Detect which cell encompasses the target text, then output its [x, y] center coordinate. 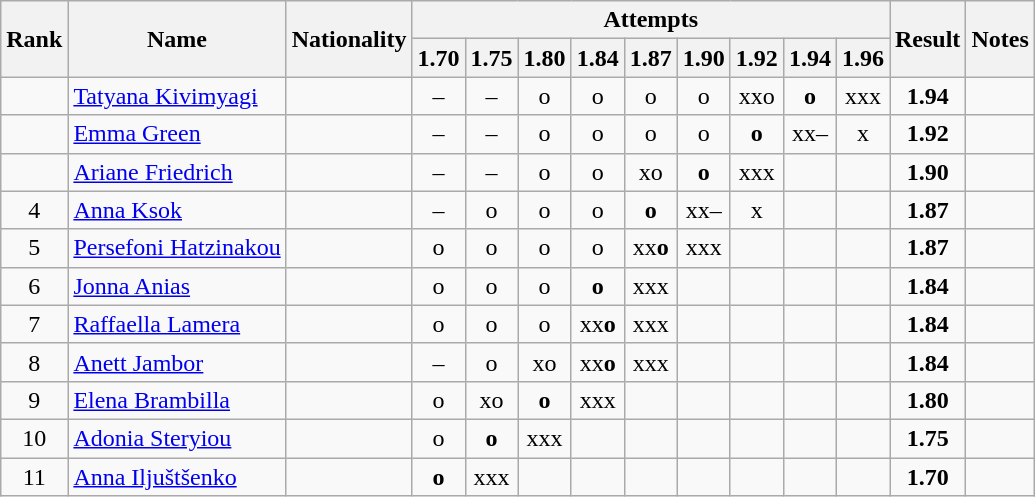
Name [177, 39]
Notes [1000, 39]
4 [34, 210]
Raffaella Lamera [177, 324]
Anna Iljuštšenko [177, 477]
10 [34, 438]
Anna Ksok [177, 210]
Attempts [651, 20]
Tatyana Kivimyagi [177, 96]
Rank [34, 39]
Result [928, 39]
7 [34, 324]
1.96 [862, 58]
5 [34, 248]
Jonna Anias [177, 286]
11 [34, 477]
Nationality [349, 39]
Elena Brambilla [177, 400]
6 [34, 286]
8 [34, 362]
Anett Jambor [177, 362]
Persefoni Hatzinakou [177, 248]
Adonia Steryiou [177, 438]
9 [34, 400]
Emma Green [177, 134]
Ariane Friedrich [177, 172]
